Pinpoint the cell where the given text exists, returning its (x, y) midpoint coordinate. 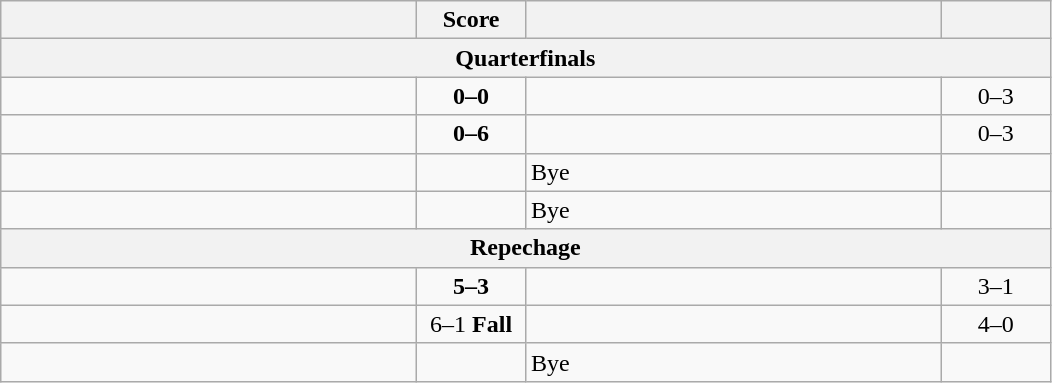
0–6 (472, 134)
5–3 (472, 286)
6–1 Fall (472, 324)
Score (472, 20)
4–0 (996, 324)
Quarterfinals (526, 58)
Repechage (526, 248)
0–0 (472, 96)
3–1 (996, 286)
